Output the (X, Y) coordinate of the center of the cell containing the given text.  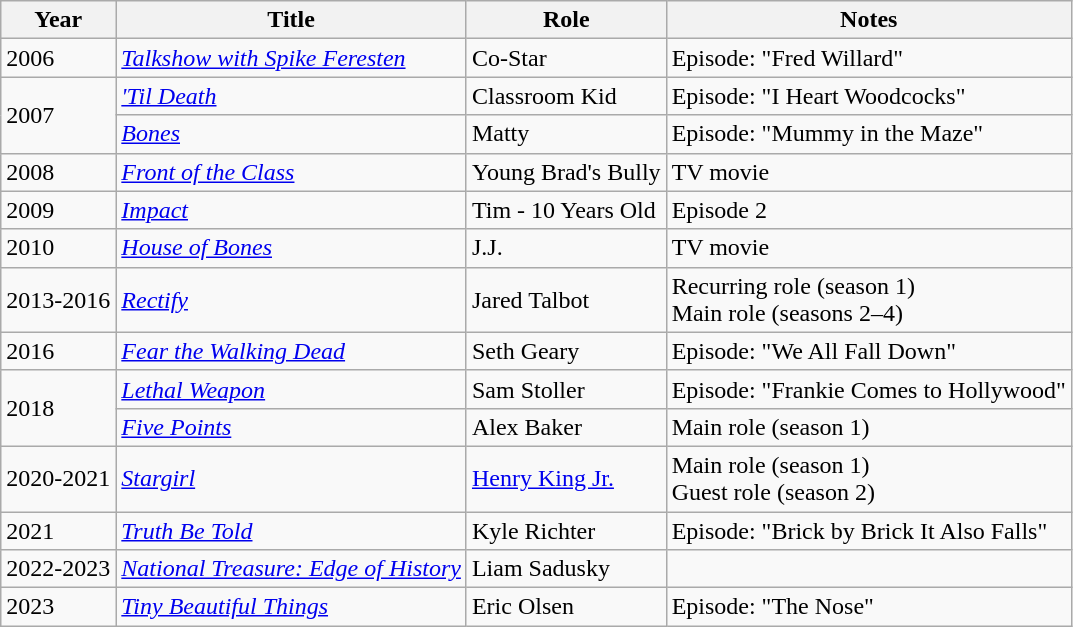
2022-2023 (58, 569)
J.J. (566, 248)
Episode 2 (868, 210)
Lethal Weapon (292, 389)
Bones (292, 134)
Talkshow with Spike Feresten (292, 58)
2018 (58, 408)
2016 (58, 351)
Main role (season 1)Guest role (season 2) (868, 478)
Sam Stoller (566, 389)
Front of the Class (292, 172)
Jared Talbot (566, 300)
Rectify (292, 300)
Tim - 10 Years Old (566, 210)
Notes (868, 20)
Kyle Richter (566, 531)
2008 (58, 172)
Henry King Jr. (566, 478)
House of Bones (292, 248)
Eric Olsen (566, 607)
Episode: "Brick by Brick It Also Falls" (868, 531)
Episode: "We All Fall Down" (868, 351)
Matty (566, 134)
Liam Sadusky (566, 569)
Episode: "Frankie Comes to Hollywood" (868, 389)
Five Points (292, 427)
Episode: "Mummy in the Maze" (868, 134)
2010 (58, 248)
Classroom Kid (566, 96)
2007 (58, 115)
Impact (292, 210)
Recurring role (season 1)Main role (seasons 2–4) (868, 300)
Title (292, 20)
Episode: "I Heart Woodcocks" (868, 96)
Role (566, 20)
Tiny Beautiful Things (292, 607)
2021 (58, 531)
Alex Baker (566, 427)
Fear the Walking Dead (292, 351)
Truth Be Told (292, 531)
2023 (58, 607)
Episode: "The Nose" (868, 607)
Stargirl (292, 478)
Seth Geary (566, 351)
2009 (58, 210)
2006 (58, 58)
National Treasure: Edge of History (292, 569)
Young Brad's Bully (566, 172)
Co-Star (566, 58)
Episode: "Fred Willard" (868, 58)
'Til Death (292, 96)
2013-2016 (58, 300)
Main role (season 1) (868, 427)
2020-2021 (58, 478)
Year (58, 20)
